From the cell containing the given text, extract its center point as [x, y] coordinate. 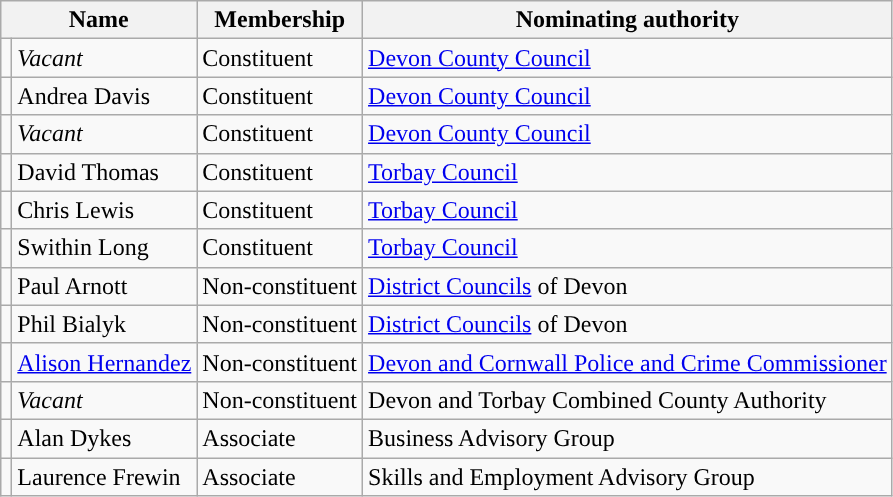
Alan Dykes [104, 438]
Chris Lewis [104, 210]
Devon and Torbay Combined County Authority [628, 400]
Alison Hernandez [104, 362]
Skills and Employment Advisory Group [628, 477]
Business Advisory Group [628, 438]
Paul Arnott [104, 286]
Membership [280, 20]
David Thomas [104, 172]
Devon and Cornwall Police and Crime Commissioner [628, 362]
Laurence Frewin [104, 477]
Swithin Long [104, 248]
Andrea Davis [104, 96]
Phil Bialyk [104, 324]
Nominating authority [628, 20]
Name [99, 20]
